Capture the cell that displays the provided text and extract its (X, Y) central coordinate. 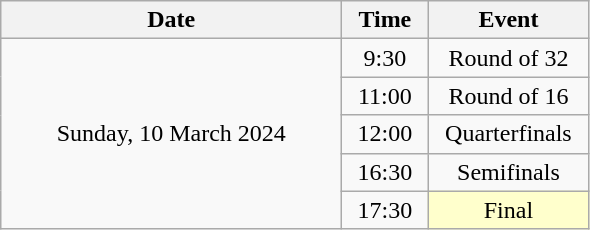
12:00 (385, 134)
Round of 32 (508, 58)
17:30 (385, 210)
9:30 (385, 58)
11:00 (385, 96)
Date (172, 20)
Quarterfinals (508, 134)
Time (385, 20)
Sunday, 10 March 2024 (172, 134)
Semifinals (508, 172)
Event (508, 20)
16:30 (385, 172)
Round of 16 (508, 96)
Final (508, 210)
